Return (x, y) of the center of cell containing provided text 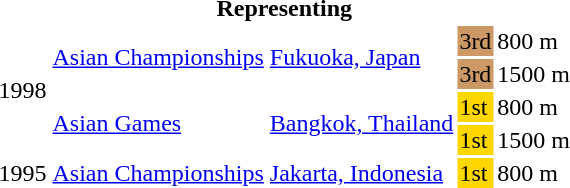
Asian Games (158, 124)
Bangkok, Thailand (362, 124)
Fukuoka, Japan (362, 58)
Jakarta, Indonesia (362, 173)
